Search for the cell housing the specified text and yield its (X, Y) center coordinate. 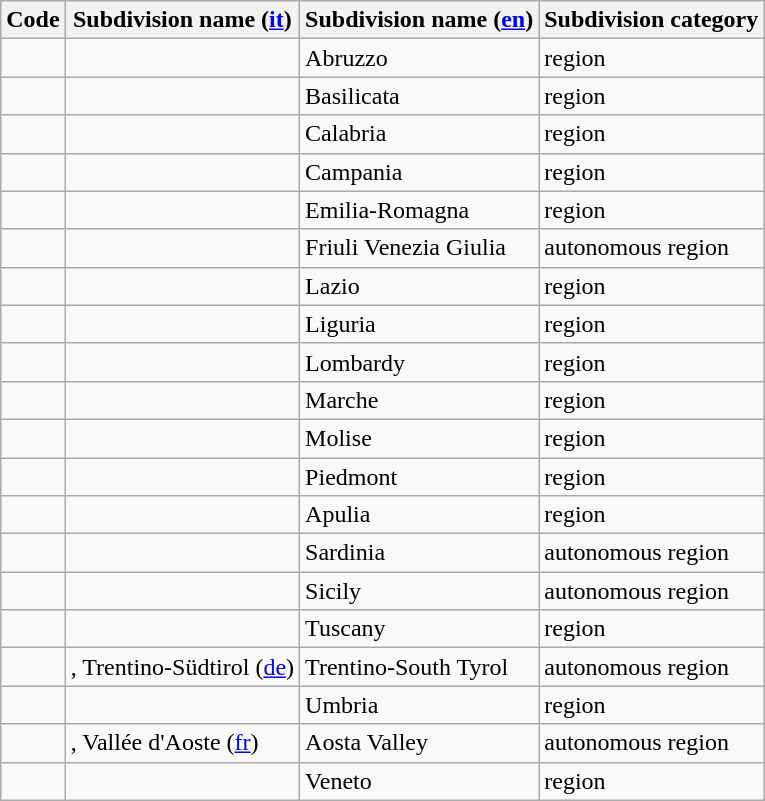
Trentino-South Tyrol (420, 667)
Veneto (420, 781)
Marche (420, 400)
Lazio (420, 286)
Apulia (420, 515)
Abruzzo (420, 58)
, Vallée d'Aoste (fr) (182, 743)
Subdivision name (it) (182, 20)
Aosta Valley (420, 743)
Lombardy (420, 362)
Code (33, 20)
Umbria (420, 705)
, Trentino-Südtirol (de) (182, 667)
Tuscany (420, 629)
Emilia-Romagna (420, 210)
Piedmont (420, 477)
Liguria (420, 324)
Sicily (420, 591)
Campania (420, 172)
Friuli Venezia Giulia (420, 248)
Subdivision name (en) (420, 20)
Sardinia (420, 553)
Subdivision category (652, 20)
Calabria (420, 134)
Molise (420, 438)
Basilicata (420, 96)
